Provide the [X, Y] coordinate of the cell's center where the given text is located.  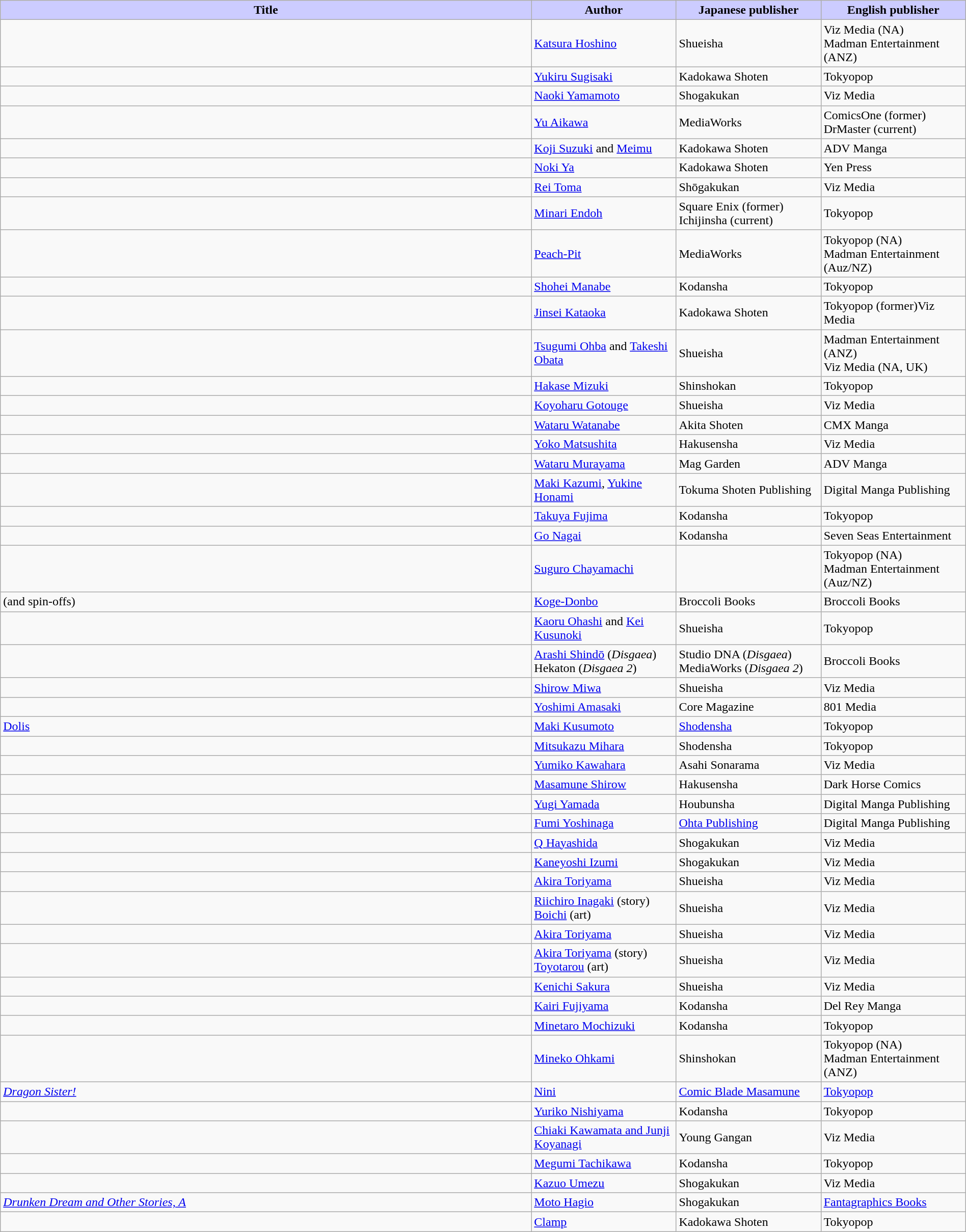
Kazuo Umezu [604, 1183]
(and spin-offs) [266, 602]
Rei Toma [604, 187]
Suguro Chayamachi [604, 569]
Masamune Shirow [604, 785]
Drunken Dream and Other Stories, A [266, 1202]
Fumi Yoshinaga [604, 823]
Akira Toriyama (story)Toyotarou (art) [604, 960]
Wataru Murayama [604, 464]
Author [604, 10]
Viz Media (NA) Madman Entertainment (ANZ) [893, 43]
Minetaro Mochizuki [604, 1025]
Dark Horse Comics [893, 785]
Megumi Tachikawa [604, 1164]
Koji Suzuki and Meimu [604, 148]
Yen Press [893, 168]
Comic Blade Masamune [748, 1091]
Moto Hagio [604, 1202]
Young Gangan [748, 1137]
Yoshimi Amasaki [604, 707]
Mineko Ohkami [604, 1058]
Go Nagai [604, 535]
Naoki Yamamoto [604, 96]
Maki Kazumi, Yukine Honami [604, 490]
Koyoharu Gotouge [604, 406]
Square Enix (former) Ichijinsha (current) [748, 213]
Tsugumi Ohba and Takeshi Obata [604, 353]
Core Magazine [748, 707]
CMX Manga [893, 425]
Kenichi Sakura [604, 986]
ComicsOne (former) DrMaster (current) [893, 122]
Yuriko Nishiyama [604, 1111]
Kaoru Ohashi and Kei Kusunoki [604, 628]
Hakase Mizuki [604, 386]
Tokuma Shoten Publishing [748, 490]
Dragon Sister! [266, 1091]
Title [266, 10]
Takuya Fujima [604, 516]
Kairi Fujiyama [604, 1006]
Fantagraphics Books [893, 1202]
Wataru Watanabe [604, 425]
English publisher [893, 10]
Asahi Sonarama [748, 765]
Nini [604, 1091]
Peach-Pit [604, 253]
Maki Kusumoto [604, 726]
Chiaki Kawamata and Junji Koyanagi [604, 1137]
Seven Seas Entertainment [893, 535]
Mag Garden [748, 464]
Kaneyoshi Izumi [604, 862]
Yu Aikawa [604, 122]
Clamp [604, 1222]
Tokyopop (former)Viz Media [893, 313]
801 Media [893, 707]
Yoko Matsushita [604, 444]
Yukiru Sugisaki [604, 76]
Dolis [266, 726]
Studio DNA (Disgaea) MediaWorks (Disgaea 2) [748, 661]
Arashi Shindō (Disgaea) Hekaton (Disgaea 2) [604, 661]
Noki Ya [604, 168]
Yumiko Kawahara [604, 765]
Koge-Donbo [604, 602]
Shohei Manabe [604, 286]
Shirow Miwa [604, 687]
Houbunsha [748, 804]
Yugi Yamada [604, 804]
Madman Entertainment (ANZ) Viz Media (NA, UK) [893, 353]
Japanese publisher [748, 10]
Mitsukazu Mihara [604, 745]
Del Rey Manga [893, 1006]
Ohta Publishing [748, 823]
Katsura Hoshino [604, 43]
Jinsei Kataoka [604, 313]
Akita Shoten [748, 425]
Minari Endoh [604, 213]
Shōgakukan [748, 187]
Q Hayashida [604, 843]
Riichiro Inagaki (story)Boichi (art) [604, 908]
Tokyopop (NA) Madman Entertainment (ANZ) [893, 1058]
